Find where the given text appears and provide that cell's center as [x, y] coordinate. 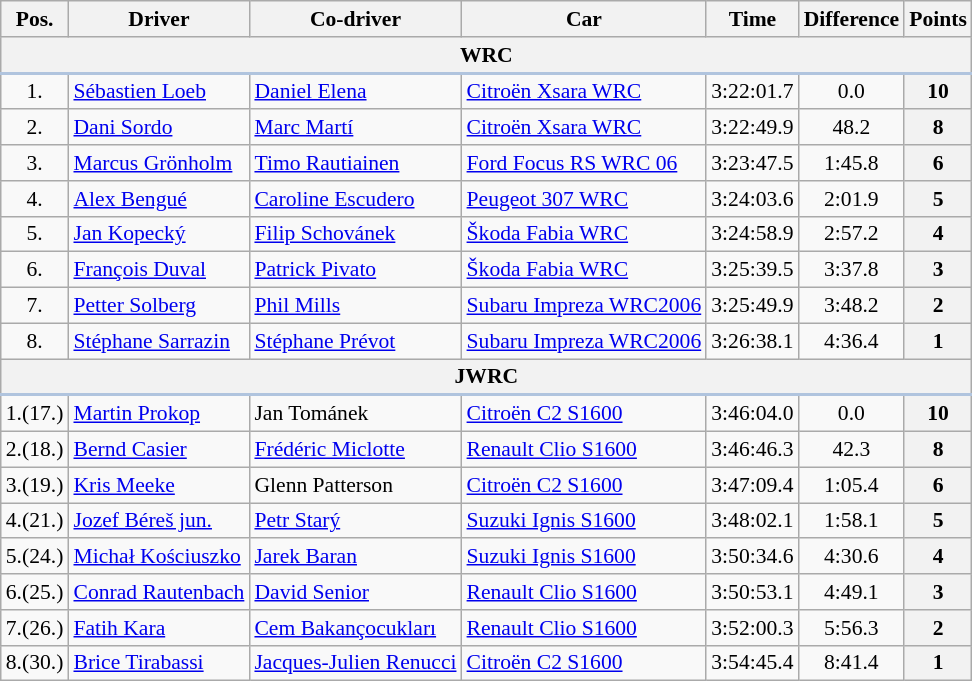
Pos. [35, 19]
7. [35, 306]
8. [35, 341]
WRC [486, 55]
François Duval [158, 270]
5. [35, 234]
1. [35, 91]
2:01.9 [852, 199]
Phil Mills [355, 306]
Petr Starý [355, 521]
Co-driver [355, 19]
3:50:34.6 [752, 557]
3:25:49.9 [752, 306]
Jan Kopecký [158, 234]
Jozef Béreš jun. [158, 521]
Alex Bengué [158, 199]
JWRC [486, 377]
6. [35, 270]
Jan Tománek [355, 413]
Daniel Elena [355, 91]
2. [35, 128]
Martin Prokop [158, 413]
Conrad Rautenbach [158, 592]
Stéphane Sarrazin [158, 341]
Peugeot 307 WRC [584, 199]
3:48.2 [852, 306]
3:46:46.3 [752, 450]
Frédéric Miclotte [355, 450]
Dani Sordo [158, 128]
42.3 [852, 450]
Jarek Baran [355, 557]
Petter Solberg [158, 306]
Stéphane Prévot [355, 341]
Patrick Pivato [355, 270]
1:58.1 [852, 521]
4:30.6 [852, 557]
Glenn Patterson [355, 485]
Brice Tirabassi [158, 663]
5:56.3 [852, 628]
Driver [158, 19]
3:24:03.6 [752, 199]
3:37.8 [852, 270]
3:23:47.5 [752, 163]
1:05.4 [852, 485]
Cem Bakançocukları [355, 628]
Caroline Escudero [355, 199]
Fatih Kara [158, 628]
1.(17.) [35, 413]
Jacques-Julien Renucci [355, 663]
3:22:01.7 [752, 91]
8:41.4 [852, 663]
2:57.2 [852, 234]
5.(24.) [35, 557]
3:52:00.3 [752, 628]
48.2 [852, 128]
Points [938, 19]
7.(26.) [35, 628]
4. [35, 199]
3:22:49.9 [752, 128]
Car [584, 19]
Marc Martí [355, 128]
3:50:53.1 [752, 592]
Difference [852, 19]
3:54:45.4 [752, 663]
3. [35, 163]
8.(30.) [35, 663]
Filip Schovánek [355, 234]
3:25:39.5 [752, 270]
3:47:09.4 [752, 485]
1:45.8 [852, 163]
Time [752, 19]
4.(21.) [35, 521]
Michał Kościuszko [158, 557]
Marcus Grönholm [158, 163]
Kris Meeke [158, 485]
4:49.1 [852, 592]
Ford Focus RS WRC 06 [584, 163]
Timo Rautiainen [355, 163]
3:48:02.1 [752, 521]
Sébastien Loeb [158, 91]
2.(18.) [35, 450]
3:24:58.9 [752, 234]
6.(25.) [35, 592]
3.(19.) [35, 485]
3:26:38.1 [752, 341]
David Senior [355, 592]
Bernd Casier [158, 450]
3:46:04.0 [752, 413]
4:36.4 [852, 341]
